For the text-containing cell, return its midpoint in (X, Y) coordinate format. 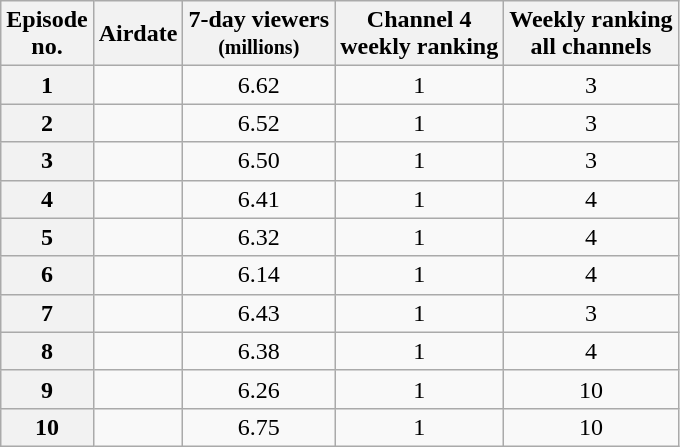
6.52 (259, 123)
Channel 4weekly ranking (420, 34)
7-day viewers(millions) (259, 34)
8 (47, 351)
6.62 (259, 85)
6.75 (259, 427)
6.38 (259, 351)
6.32 (259, 237)
9 (47, 389)
Episodeno. (47, 34)
Airdate (138, 34)
6.26 (259, 389)
2 (47, 123)
6.14 (259, 275)
7 (47, 313)
Weekly rankingall channels (591, 34)
6 (47, 275)
6.50 (259, 161)
6.43 (259, 313)
5 (47, 237)
6.41 (259, 199)
